Scan for the cell matching the given text and deliver its (X, Y) coordinate at center. 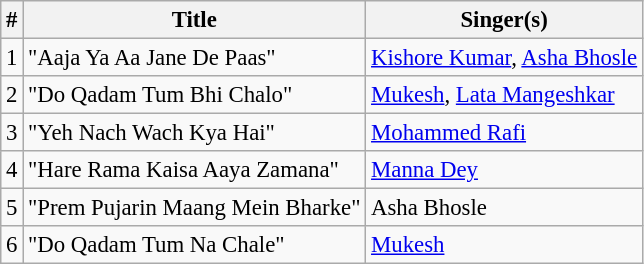
4 (12, 170)
"Aaja Ya Aa Jane De Paas" (194, 58)
Mukesh, Lata Mangeshkar (504, 95)
"Yeh Nach Wach Kya Hai" (194, 133)
# (12, 20)
2 (12, 95)
"Hare Rama Kaisa Aaya Zamana" (194, 170)
3 (12, 133)
Asha Bhosle (504, 208)
Kishore Kumar, Asha Bhosle (504, 58)
"Do Qadam Tum Bhi Chalo" (194, 95)
"Do Qadam Tum Na Chale" (194, 245)
5 (12, 208)
Mukesh (504, 245)
1 (12, 58)
Title (194, 20)
6 (12, 245)
Singer(s) (504, 20)
Mohammed Rafi (504, 133)
Manna Dey (504, 170)
"Prem Pujarin Maang Mein Bharke" (194, 208)
